Determine the [X, Y] coordinate at the center of the cell enclosing the given text.  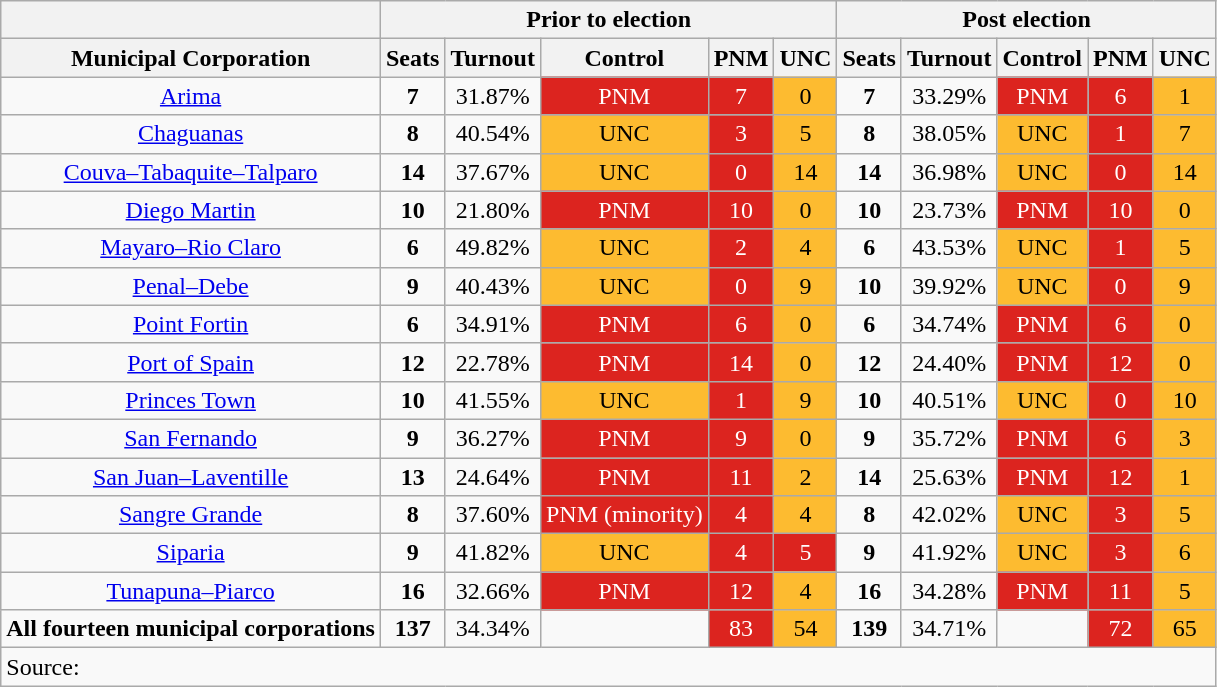
41.82% [493, 553]
Tunapuna–Piarco [191, 591]
Point Fortin [191, 324]
24.40% [949, 362]
Penal–Debe [191, 286]
13 [412, 477]
21.80% [493, 210]
34.91% [493, 324]
Arima [191, 96]
40.51% [949, 400]
24.64% [493, 477]
32.66% [493, 591]
36.27% [493, 438]
34.71% [949, 629]
31.87% [493, 96]
34.34% [493, 629]
137 [412, 629]
Mayaro–Rio Claro [191, 248]
Port of Spain [191, 362]
139 [869, 629]
Princes Town [191, 400]
Source: [609, 667]
PNM (minority) [624, 515]
38.05% [949, 134]
Prior to election [608, 20]
San Juan–Laventille [191, 477]
34.28% [949, 591]
Sangre Grande [191, 515]
34.74% [949, 324]
41.55% [493, 400]
22.78% [493, 362]
42.02% [949, 515]
Siparia [191, 553]
Post election [1026, 20]
25.63% [949, 477]
35.72% [949, 438]
23.73% [949, 210]
43.53% [949, 248]
65 [1184, 629]
33.29% [949, 96]
40.43% [493, 286]
39.92% [949, 286]
49.82% [493, 248]
37.60% [493, 515]
54 [806, 629]
41.92% [949, 553]
Couva–Tabaquite–Talparo [191, 172]
Municipal Corporation [191, 58]
36.98% [949, 172]
Diego Martin [191, 210]
All fourteen municipal corporations [191, 629]
72 [1121, 629]
40.54% [493, 134]
37.67% [493, 172]
Chaguanas [191, 134]
83 [741, 629]
San Fernando [191, 438]
